Locate the cell with the specified text and output its (X, Y) center coordinate. 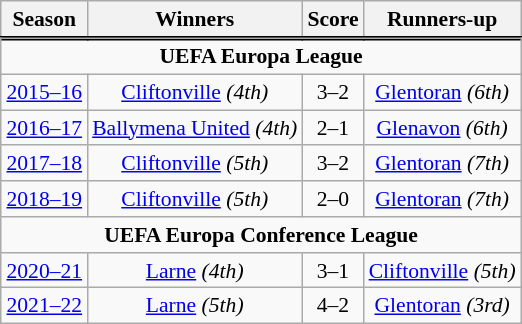
Ballymena United (4th) (194, 128)
UEFA Europa Conference League (260, 235)
Larne (5th) (194, 306)
2015–16 (44, 92)
2016–17 (44, 128)
Season (44, 20)
Glentoran (6th) (442, 92)
3–1 (332, 270)
2018–19 (44, 199)
Glentoran (3rd) (442, 306)
Winners (194, 20)
2017–18 (44, 163)
2–1 (332, 128)
Glenavon (6th) (442, 128)
2021–22 (44, 306)
Larne (4th) (194, 270)
UEFA Europa League (260, 56)
2–0 (332, 199)
Score (332, 20)
4–2 (332, 306)
Cliftonville (4th) (194, 92)
Runners-up (442, 20)
2020–21 (44, 270)
